Detect which cell encompasses the target text, then output its (X, Y) center coordinate. 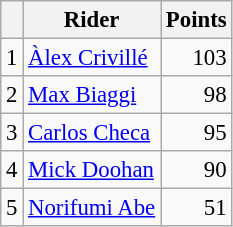
Àlex Crivillé (92, 58)
5 (12, 208)
Carlos Checa (92, 133)
103 (196, 58)
98 (196, 95)
90 (196, 170)
4 (12, 170)
Points (196, 20)
Norifumi Abe (92, 208)
Max Biaggi (92, 95)
3 (12, 133)
Rider (92, 20)
Mick Doohan (92, 170)
51 (196, 208)
1 (12, 58)
95 (196, 133)
2 (12, 95)
